Scan for the cell matching the given text and deliver its (X, Y) coordinate at center. 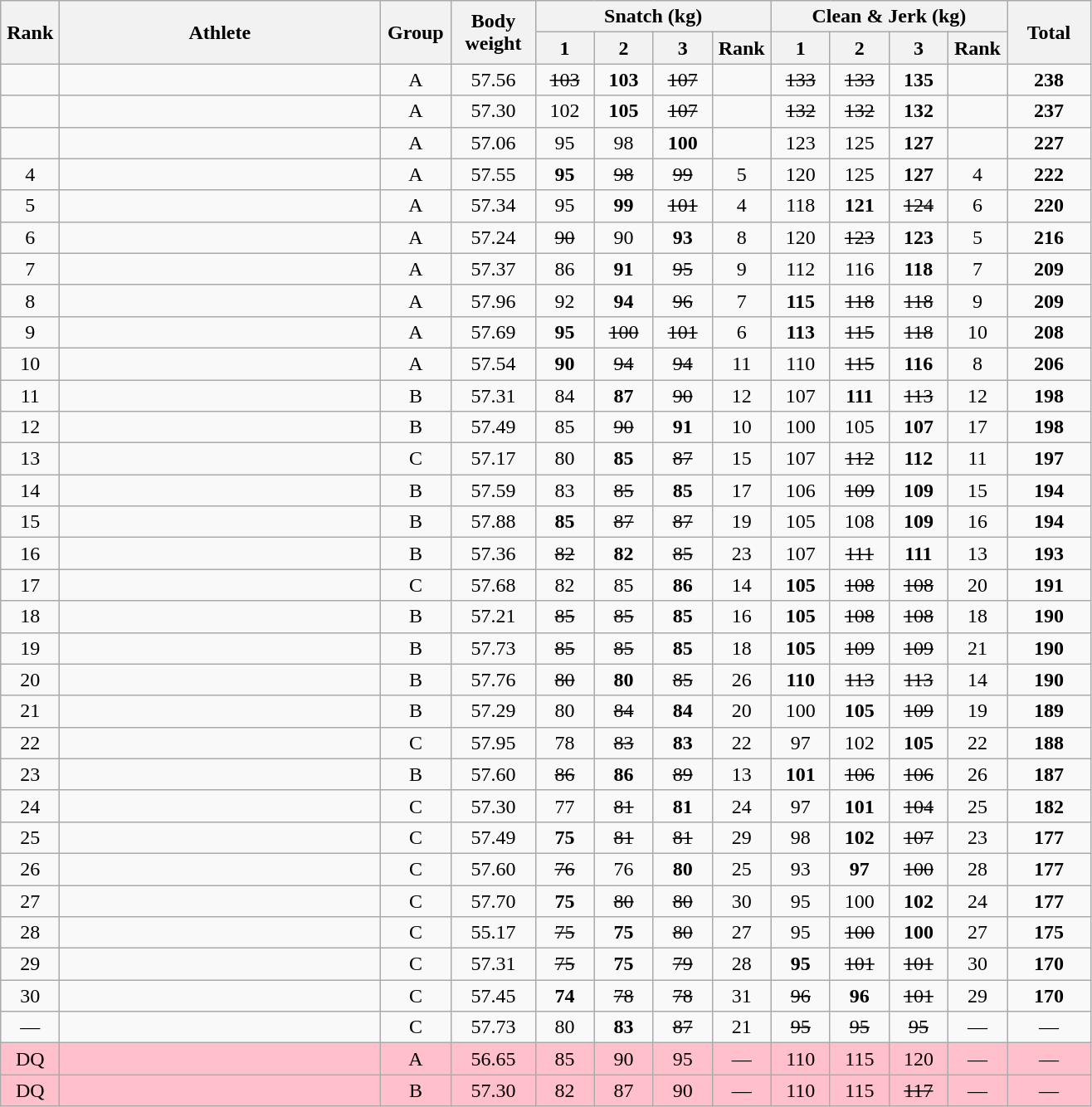
188 (1049, 743)
57.29 (493, 711)
121 (860, 206)
57.36 (493, 553)
238 (1049, 80)
57.70 (493, 900)
Group (416, 32)
57.17 (493, 459)
124 (918, 206)
57.55 (493, 174)
104 (918, 806)
182 (1049, 806)
Clean & Jerk (kg) (889, 17)
57.96 (493, 300)
57.59 (493, 490)
227 (1049, 143)
206 (1049, 363)
Total (1049, 32)
31 (742, 996)
Snatch (kg) (653, 17)
74 (564, 996)
55.17 (493, 933)
57.34 (493, 206)
57.88 (493, 522)
57.24 (493, 237)
57.37 (493, 269)
197 (1049, 459)
216 (1049, 237)
191 (1049, 585)
57.54 (493, 363)
56.65 (493, 1059)
57.21 (493, 617)
57.69 (493, 332)
193 (1049, 553)
222 (1049, 174)
57.76 (493, 680)
189 (1049, 711)
237 (1049, 111)
187 (1049, 774)
Body weight (493, 32)
208 (1049, 332)
175 (1049, 933)
Athlete (220, 32)
135 (918, 80)
57.56 (493, 80)
57.95 (493, 743)
117 (918, 1090)
77 (564, 806)
57.68 (493, 585)
220 (1049, 206)
92 (564, 300)
57.06 (493, 143)
89 (682, 774)
79 (682, 964)
57.45 (493, 996)
